Provide the [x, y] coordinate of the cell's center where the given text is located.  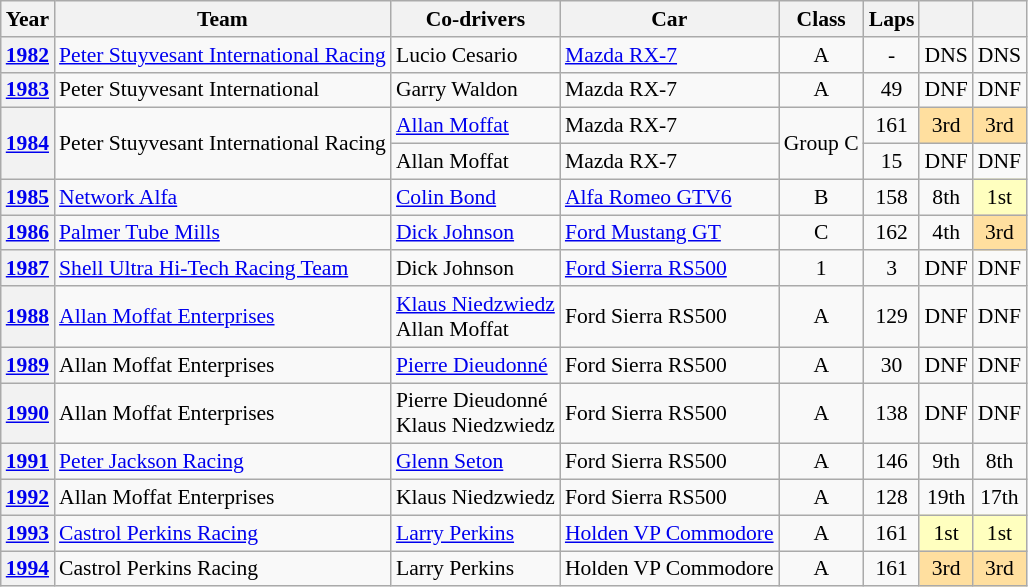
1993 [28, 533]
Year [28, 19]
Lucio Cesario [476, 55]
Group C [822, 144]
- [892, 55]
Shell Ultra Hi-Tech Racing Team [222, 269]
Class [822, 19]
1985 [28, 197]
1988 [28, 316]
Peter Jackson Racing [222, 462]
158 [892, 197]
1987 [28, 269]
1 [822, 269]
3 [892, 269]
15 [892, 162]
Laps [892, 19]
4th [946, 233]
30 [892, 365]
162 [892, 233]
B [822, 197]
1992 [28, 498]
1989 [28, 365]
1982 [28, 55]
Palmer Tube Mills [222, 233]
Peter Stuyvesant International [222, 90]
1986 [28, 233]
1991 [28, 462]
1984 [28, 144]
Pierre Dieudonné Klaus Niedzwiedz [476, 414]
Glenn Seton [476, 462]
146 [892, 462]
Team [222, 19]
Pierre Dieudonné [476, 365]
Ford Mustang GT [670, 233]
1990 [28, 414]
138 [892, 414]
1994 [28, 569]
9th [946, 462]
128 [892, 498]
17th [1000, 498]
Car [670, 19]
1983 [28, 90]
49 [892, 90]
Garry Waldon [476, 90]
Co-drivers [476, 19]
Klaus Niedzwiedz [476, 498]
Network Alfa [222, 197]
Klaus Niedzwiedz Allan Moffat [476, 316]
129 [892, 316]
C [822, 233]
19th [946, 498]
Colin Bond [476, 197]
Alfa Romeo GTV6 [670, 197]
